Provide the (x, y) coordinate of the cell's center where the given text is located.  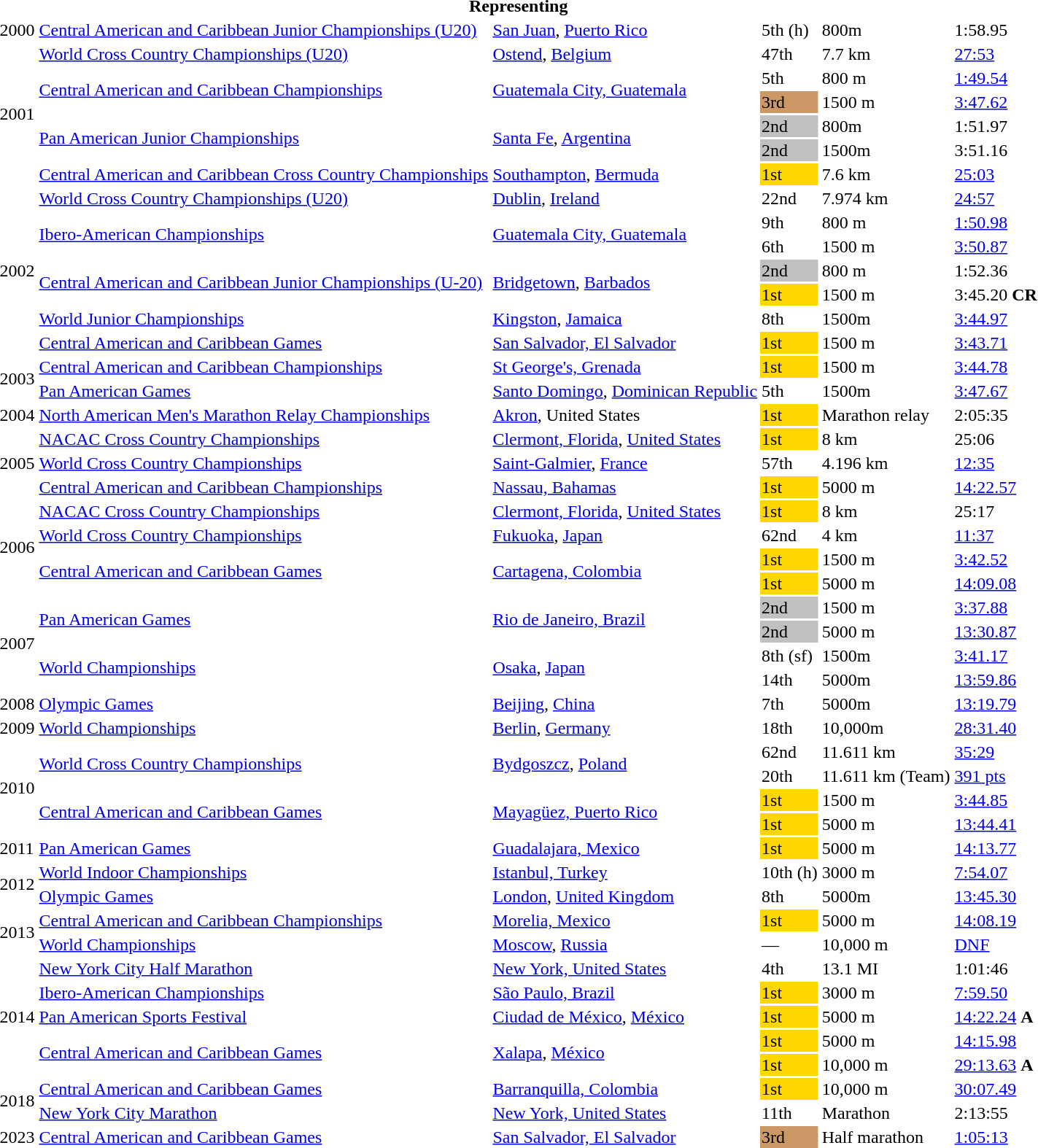
Bydgoszcz, Poland (625, 764)
14:09.08 (996, 583)
Kingston, Jamaica (625, 319)
World Indoor Championships (264, 872)
5th (h) (790, 30)
9th (790, 222)
4 km (886, 535)
3:45.20 CR (996, 295)
6th (790, 247)
14:22.24 A (996, 1017)
New York City Half Marathon (264, 969)
27:53 (996, 54)
London, United Kingdom (625, 896)
Akron, United States (625, 415)
11th (790, 1113)
7:59.50 (996, 993)
13:59.86 (996, 680)
2:05:35 (996, 415)
Santo Domingo, Dominican Republic (625, 391)
Cartagena, Colombia (625, 572)
13:19.79 (996, 704)
7:54.07 (996, 872)
Half marathon (886, 1137)
8th (sf) (790, 656)
4th (790, 969)
18th (790, 728)
22nd (790, 198)
Nassau, Bahamas (625, 487)
Saint-Galmier, France (625, 463)
Morelia, Mexico (625, 920)
Berlin, Germany (625, 728)
13:45.30 (996, 896)
30:07.49 (996, 1089)
11:37 (996, 535)
— (790, 945)
Xalapa, México (625, 1053)
3:44.85 (996, 800)
3:44.78 (996, 367)
Istanbul, Turkey (625, 872)
Beijing, China (625, 704)
Central American and Caribbean Cross Country Championships (264, 174)
25:03 (996, 174)
11.611 km (886, 752)
Barranquilla, Colombia (625, 1089)
7th (790, 704)
2:13:55 (996, 1113)
Ostend, Belgium (625, 54)
Marathon relay (886, 415)
7.6 km (886, 174)
7.7 km (886, 54)
DNF (996, 945)
3:51.16 (996, 150)
St George's, Grenada (625, 367)
13:30.87 (996, 632)
7.974 km (886, 198)
3:41.17 (996, 656)
29:13.63 A (996, 1065)
São Paulo, Brazil (625, 993)
1:58.95 (996, 30)
35:29 (996, 752)
Bridgetown, Barbados (625, 283)
3:43.71 (996, 343)
Osaka, Japan (625, 668)
San Juan, Puerto Rico (625, 30)
1:50.98 (996, 222)
14th (790, 680)
3:47.62 (996, 102)
391 pts (996, 776)
1:01:46 (996, 969)
24:57 (996, 198)
Rio de Janeiro, Brazil (625, 620)
20th (790, 776)
Ciudad de México, México (625, 1017)
13.1 MI (886, 969)
Guadalajara, Mexico (625, 848)
1:49.54 (996, 78)
1:52.36 (996, 271)
3:44.97 (996, 319)
1:51.97 (996, 126)
Marathon (886, 1113)
Dublin, Ireland (625, 198)
Mayagüez, Puerto Rico (625, 812)
57th (790, 463)
12:35 (996, 463)
3:50.87 (996, 247)
10th (h) (790, 872)
North American Men's Marathon Relay Championships (264, 415)
14:15.98 (996, 1041)
Fukuoka, Japan (625, 535)
3:47.67 (996, 391)
4.196 km (886, 463)
Pan American Sports Festival (264, 1017)
14:08.19 (996, 920)
Moscow, Russia (625, 945)
14:22.57 (996, 487)
Santa Fe, Argentina (625, 139)
3:42.52 (996, 559)
28:31.40 (996, 728)
Central American and Caribbean Junior Championships (U-20) (264, 283)
Southampton, Bermuda (625, 174)
World Junior Championships (264, 319)
1:05:13 (996, 1137)
3:37.88 (996, 608)
Central American and Caribbean Junior Championships (U20) (264, 30)
New York City Marathon (264, 1113)
47th (790, 54)
25:06 (996, 439)
11.611 km (Team) (886, 776)
14:13.77 (996, 848)
13:44.41 (996, 824)
10,000m (886, 728)
Pan American Junior Championships (264, 139)
25:17 (996, 511)
